Search for the cell housing the specified text and yield its (x, y) center coordinate. 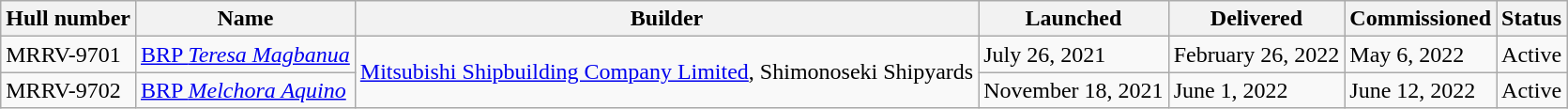
May 6, 2022 (1421, 54)
BRP Melchora Aquino (246, 90)
Builder (666, 19)
Launched (1073, 19)
Status (1531, 19)
Mitsubishi Shipbuilding Company Limited, Shimonoseki Shipyards (666, 72)
Delivered (1256, 19)
Hull number (69, 19)
MRRV-9701 (69, 54)
BRP Teresa Magbanua (246, 54)
June 1, 2022 (1256, 90)
Name (246, 19)
MRRV-9702 (69, 90)
February 26, 2022 (1256, 54)
Commissioned (1421, 19)
July 26, 2021 (1073, 54)
June 12, 2022 (1421, 90)
November 18, 2021 (1073, 90)
